Return (X, Y) of the center of cell containing provided text 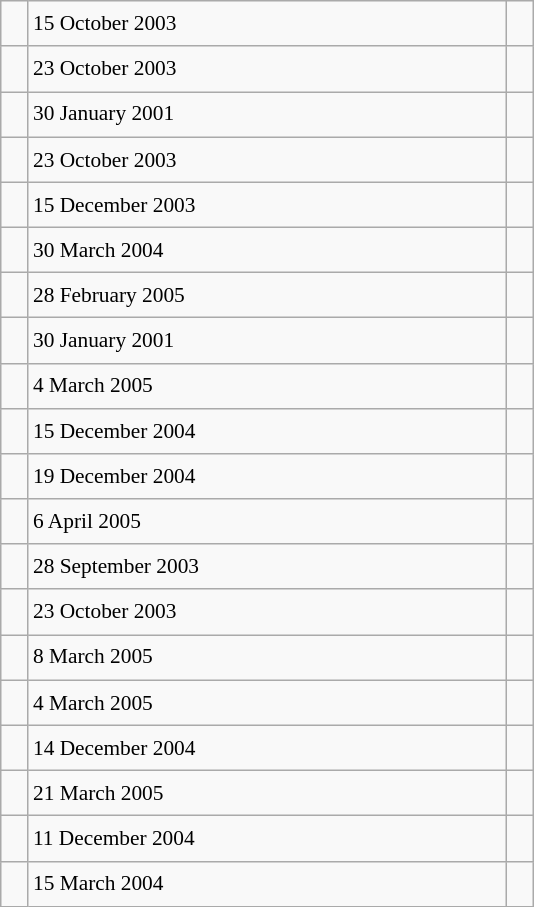
28 September 2003 (267, 566)
15 October 2003 (267, 24)
21 March 2005 (267, 792)
19 December 2004 (267, 476)
8 March 2005 (267, 658)
6 April 2005 (267, 522)
14 December 2004 (267, 748)
28 February 2005 (267, 296)
30 March 2004 (267, 250)
15 March 2004 (267, 884)
15 December 2004 (267, 430)
15 December 2003 (267, 204)
11 December 2004 (267, 838)
